Identify which cell holds the provided text, then report its (X, Y) central coordinate. 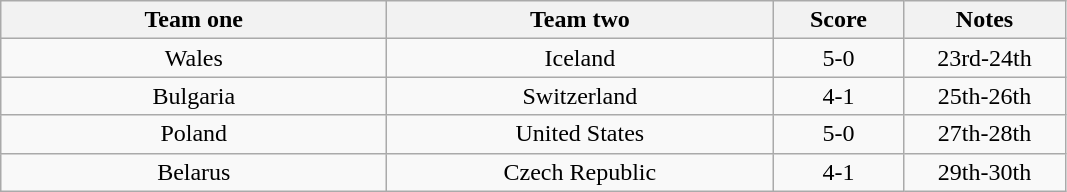
27th-28th (984, 134)
Wales (194, 58)
Belarus (194, 172)
Team two (580, 20)
Team one (194, 20)
Notes (984, 20)
Switzerland (580, 96)
Bulgaria (194, 96)
29th-30th (984, 172)
United States (580, 134)
23rd-24th (984, 58)
Score (838, 20)
Poland (194, 134)
Czech Republic (580, 172)
Iceland (580, 58)
25th-26th (984, 96)
